Detect which cell encompasses the target text, then output its (x, y) center coordinate. 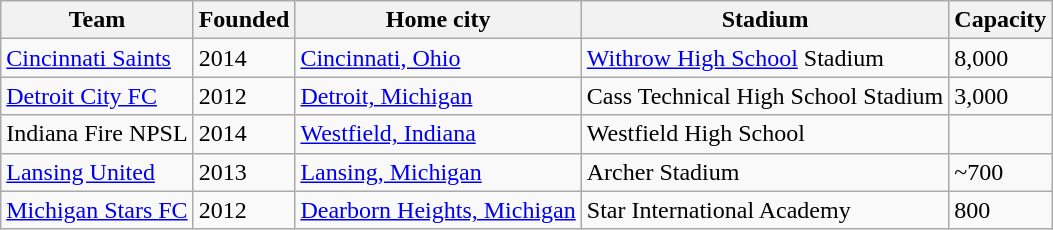
8,000 (1000, 58)
Cass Technical High School Stadium (765, 96)
800 (1000, 210)
Lansing United (97, 172)
Star International Academy (765, 210)
Dearborn Heights, Michigan (438, 210)
Westfield, Indiana (438, 134)
Detroit City FC (97, 96)
Cincinnati Saints (97, 58)
Michigan Stars FC (97, 210)
2013 (244, 172)
Indiana Fire NPSL (97, 134)
Cincinnati, Ohio (438, 58)
3,000 (1000, 96)
Team (97, 20)
Stadium (765, 20)
~700 (1000, 172)
Withrow High School Stadium (765, 58)
Capacity (1000, 20)
Detroit, Michigan (438, 96)
Lansing, Michigan (438, 172)
Founded (244, 20)
Westfield High School (765, 134)
Home city (438, 20)
Archer Stadium (765, 172)
